Search for the cell housing the specified text and yield its (x, y) center coordinate. 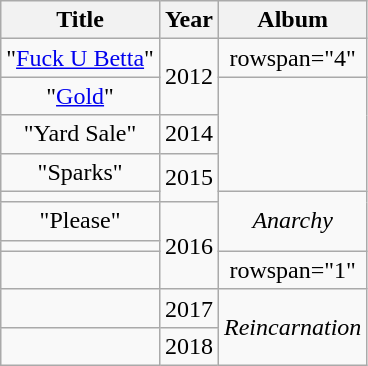
"Please" (80, 221)
Album (292, 20)
Title (80, 20)
rowspan="1" (292, 270)
"Fuck U Betta" (80, 58)
2014 (188, 134)
2016 (188, 246)
Anarchy (292, 221)
2015 (188, 178)
Year (188, 20)
2018 (188, 346)
"Sparks" (80, 172)
2017 (188, 308)
rowspan="4" (292, 58)
2012 (188, 77)
Reincarnation (292, 327)
"Yard Sale" (80, 134)
"Gold" (80, 96)
